Output the [x, y] coordinate of the center of the cell containing the given text.  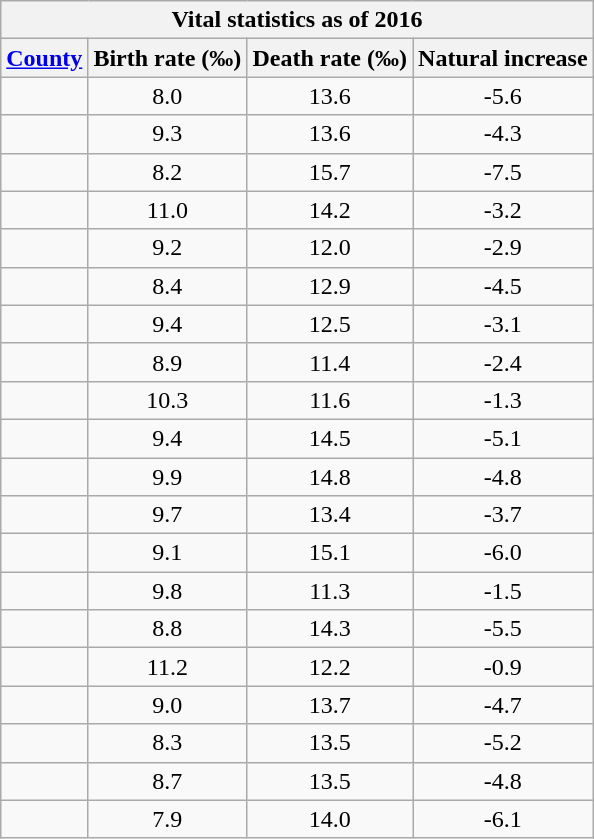
-6.0 [504, 553]
-2.9 [504, 248]
13.7 [330, 705]
9.3 [168, 134]
-3.1 [504, 324]
Birth rate (‰) [168, 58]
8.8 [168, 629]
-3.2 [504, 210]
9.9 [168, 477]
11.6 [330, 400]
9.1 [168, 553]
-5.1 [504, 438]
8.3 [168, 743]
9.7 [168, 515]
15.7 [330, 172]
Natural increase [504, 58]
14.8 [330, 477]
10.3 [168, 400]
-4.3 [504, 134]
-5.5 [504, 629]
9.0 [168, 705]
7.9 [168, 819]
-3.7 [504, 515]
Death rate (‰) [330, 58]
14.2 [330, 210]
8.7 [168, 781]
-6.1 [504, 819]
8.2 [168, 172]
-5.6 [504, 96]
14.5 [330, 438]
-1.5 [504, 591]
15.1 [330, 553]
11.2 [168, 667]
-2.4 [504, 362]
11.3 [330, 591]
-0.9 [504, 667]
11.4 [330, 362]
-1.3 [504, 400]
11.0 [168, 210]
14.3 [330, 629]
-4.7 [504, 705]
8.0 [168, 96]
12.5 [330, 324]
8.9 [168, 362]
Vital statistics as of 2016 [297, 20]
-5.2 [504, 743]
13.4 [330, 515]
9.2 [168, 248]
County [44, 58]
12.2 [330, 667]
14.0 [330, 819]
8.4 [168, 286]
9.8 [168, 591]
12.0 [330, 248]
-4.5 [504, 286]
-7.5 [504, 172]
12.9 [330, 286]
